For the text-containing cell, return its midpoint in [x, y] coordinate format. 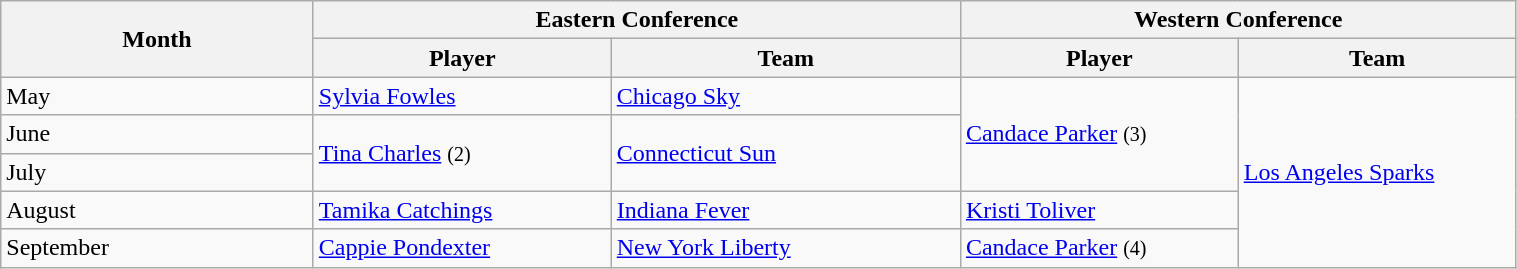
Eastern Conference [636, 20]
Candace Parker (3) [1099, 134]
Month [158, 39]
Candace Parker (4) [1099, 248]
Indiana Fever [786, 210]
Tina Charles (2) [462, 153]
May [158, 96]
July [158, 172]
Los Angeles Sparks [1377, 172]
Kristi Toliver [1099, 210]
August [158, 210]
New York Liberty [786, 248]
June [158, 134]
Sylvia Fowles [462, 96]
Cappie Pondexter [462, 248]
September [158, 248]
Connecticut Sun [786, 153]
Tamika Catchings [462, 210]
Western Conference [1238, 20]
Chicago Sky [786, 96]
